For the text-containing cell, return its midpoint in [x, y] coordinate format. 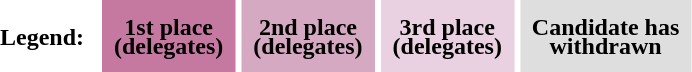
Candidate haswithdrawn [606, 36]
3rd place(delegates) [448, 36]
Legend: [48, 36]
1st place(delegates) [168, 36]
2nd place(delegates) [308, 36]
